For the text-containing cell, return its midpoint in [x, y] coordinate format. 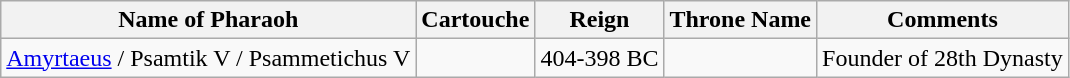
Cartouche [476, 20]
Name of Pharaoh [208, 20]
Comments [943, 20]
Amyrtaeus / Psamtik V / Psammetichus V [208, 58]
Reign [600, 20]
Founder of 28th Dynasty [943, 58]
Throne Name [740, 20]
404-398 BC [600, 58]
